Search for the cell housing the specified text and yield its (x, y) center coordinate. 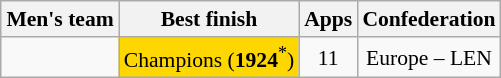
11 (328, 58)
Europe – LEN (428, 58)
Confederation (428, 19)
Champions (1924*) (209, 58)
Best finish (209, 19)
Apps (328, 19)
Men's team (60, 19)
